Return [X, Y] of the center of cell containing provided text 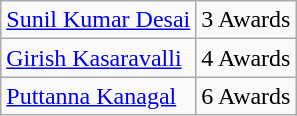
6 Awards [246, 96]
Sunil Kumar Desai [98, 20]
4 Awards [246, 58]
Puttanna Kanagal [98, 96]
3 Awards [246, 20]
Girish Kasaravalli [98, 58]
